Detect which cell encompasses the target text, then output its [X, Y] center coordinate. 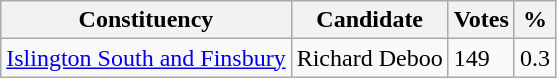
Votes [481, 20]
Islington South and Finsbury [146, 58]
Constituency [146, 20]
149 [481, 58]
Richard Deboo [370, 58]
0.3 [534, 58]
Candidate [370, 20]
% [534, 20]
